Provide the [x, y] coordinate of the cell's center where the given text is located.  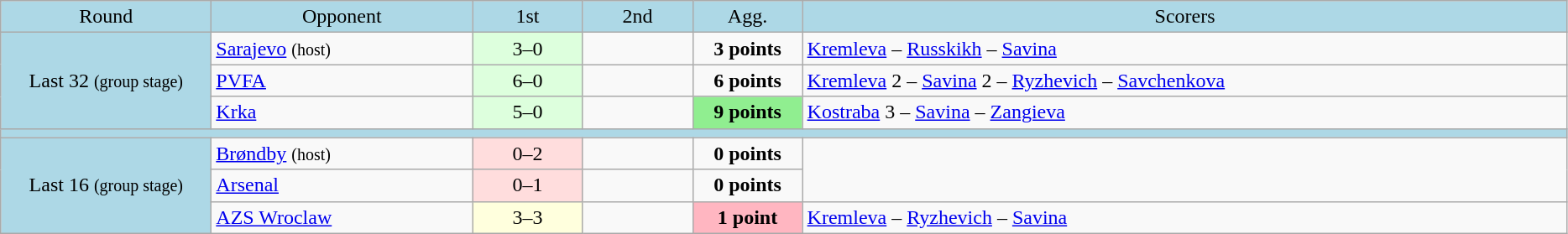
0–1 [527, 185]
Kremleva 2 – Savina 2 – Ryzhevich – Savchenkova [1185, 81]
Sarajevo (host) [342, 49]
1 point [747, 217]
Opponent [342, 17]
Round [106, 17]
Brøndby (host) [342, 153]
Agg. [747, 17]
Kremleva – Russkikh – Savina [1185, 49]
9 points [747, 112]
Last 32 (group stage) [106, 81]
0–2 [527, 153]
3–3 [527, 217]
PVFA [342, 81]
Scorers [1185, 17]
Krka [342, 112]
2nd [638, 17]
6–0 [527, 81]
Kostraba 3 – Savina – Zangieva [1185, 112]
Arsenal [342, 185]
3 points [747, 49]
1st [527, 17]
Kremleva – Ryzhevich – Savina [1185, 217]
6 points [747, 81]
3–0 [527, 49]
Last 16 (group stage) [106, 185]
AZS Wroclaw [342, 217]
5–0 [527, 112]
